From the cell containing the given text, extract its center point as (X, Y) coordinate. 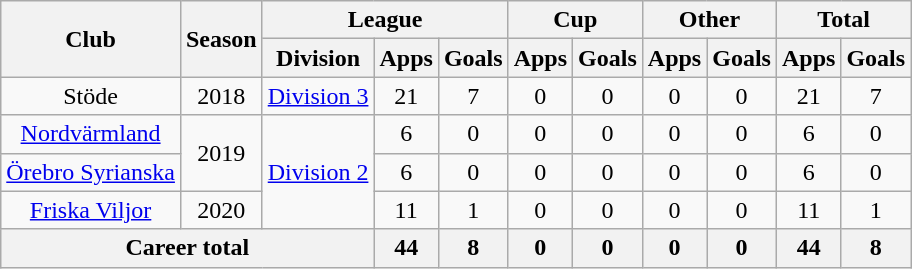
Season (221, 39)
Cup (575, 20)
Stöde (91, 96)
Division (318, 58)
2020 (221, 210)
2018 (221, 96)
Club (91, 39)
2019 (221, 153)
Friska Viljor (91, 210)
Nordvärmland (91, 134)
Other (709, 20)
Career total (188, 248)
Division 2 (318, 172)
Division 3 (318, 96)
League (385, 20)
Örebro Syrianska (91, 172)
Total (843, 20)
